Return the [X, Y] coordinate for the center point of the cell that contains the specified text.  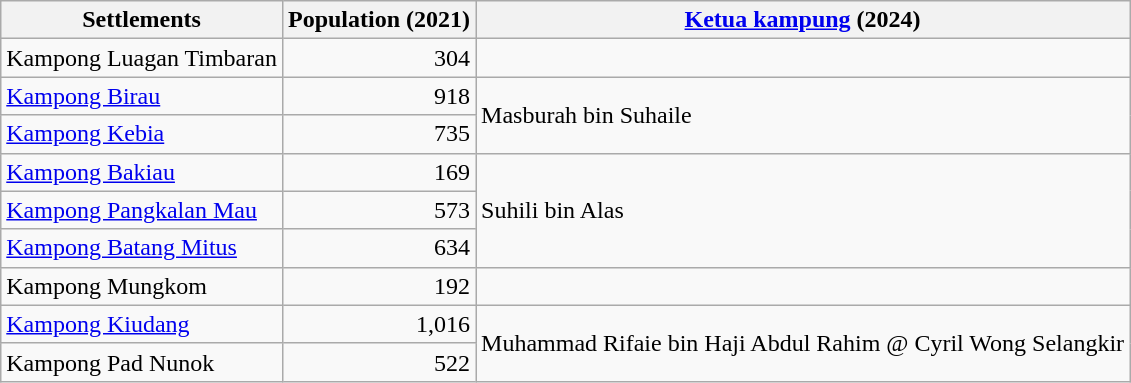
Ketua kampung (2024) [803, 20]
Kampong Batang Mitus [142, 248]
735 [378, 134]
Settlements [142, 20]
169 [378, 172]
Kampong Birau [142, 96]
1,016 [378, 324]
Kampong Pangkalan Mau [142, 210]
Kampong Kebia [142, 134]
Kampong Pad Nunok [142, 362]
Kampong Mungkom [142, 286]
Population (2021) [378, 20]
192 [378, 286]
Muhammad Rifaie bin Haji Abdul Rahim @ Cyril Wong Selangkir [803, 343]
304 [378, 58]
Suhili bin Alas [803, 210]
Kampong Luagan Timbaran [142, 58]
Kampong Bakiau [142, 172]
918 [378, 96]
Masburah bin Suhaile [803, 115]
634 [378, 248]
573 [378, 210]
522 [378, 362]
Kampong Kiudang [142, 324]
